Return the (X, Y) coordinate for the center point of the cell that contains the specified text.  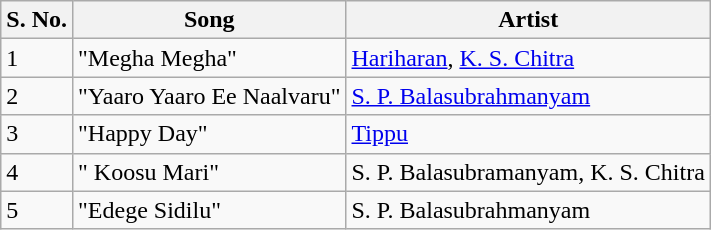
"Megha Megha" (208, 58)
Tippu (528, 134)
" Koosu Mari" (208, 172)
2 (37, 96)
S. P. Balasubramanyam, K. S. Chitra (528, 172)
"Yaaro Yaaro Ee Naalvaru" (208, 96)
"Happy Day" (208, 134)
S. No. (37, 20)
1 (37, 58)
3 (37, 134)
Hariharan, K. S. Chitra (528, 58)
5 (37, 210)
Artist (528, 20)
4 (37, 172)
Song (208, 20)
"Edege Sidilu" (208, 210)
